Extract the [x, y] coordinate from the center of the cell holding the provided text.  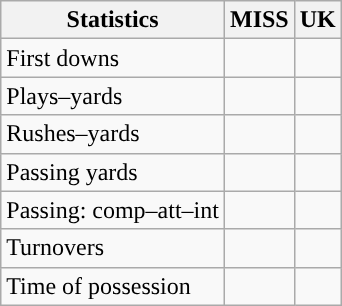
First downs [113, 58]
Turnovers [113, 248]
MISS [259, 20]
Rushes–yards [113, 134]
Statistics [113, 20]
Passing yards [113, 172]
UK [318, 20]
Passing: comp–att–int [113, 210]
Plays–yards [113, 96]
Time of possession [113, 286]
